Locate the cell with the specified text and output its (x, y) center coordinate. 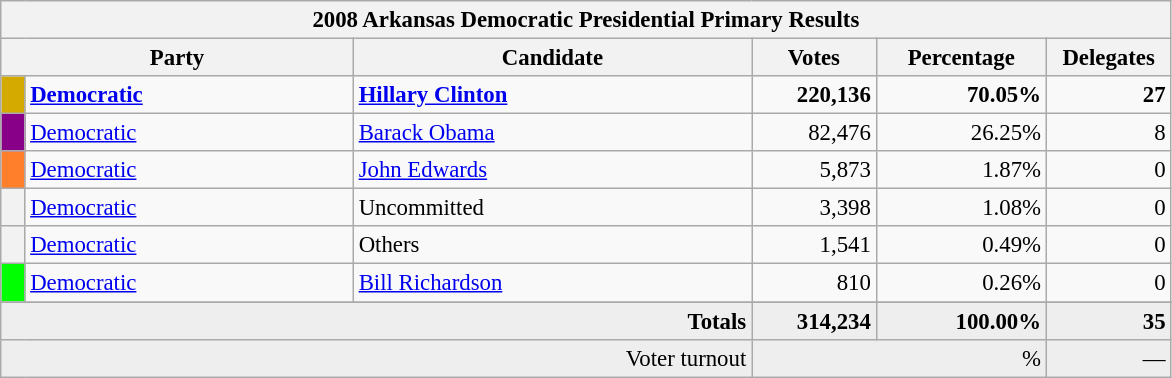
Totals (376, 321)
John Edwards (552, 170)
26.25% (961, 133)
Hillary Clinton (552, 95)
Bill Richardson (552, 283)
5,873 (814, 170)
— (1108, 358)
27 (1108, 95)
82,476 (814, 133)
Barack Obama (552, 133)
Uncommitted (552, 208)
0.26% (961, 283)
Voter turnout (376, 358)
Party (178, 58)
Percentage (961, 58)
1.08% (961, 208)
Delegates (1108, 58)
Votes (814, 58)
Others (552, 245)
70.05% (961, 95)
0.49% (961, 245)
Candidate (552, 58)
3,398 (814, 208)
1.87% (961, 170)
810 (814, 283)
8 (1108, 133)
2008 Arkansas Democratic Presidential Primary Results (586, 20)
35 (1108, 321)
% (900, 358)
1,541 (814, 245)
314,234 (814, 321)
220,136 (814, 95)
100.00% (961, 321)
